Output the [X, Y] coordinate of the center of the cell containing the given text.  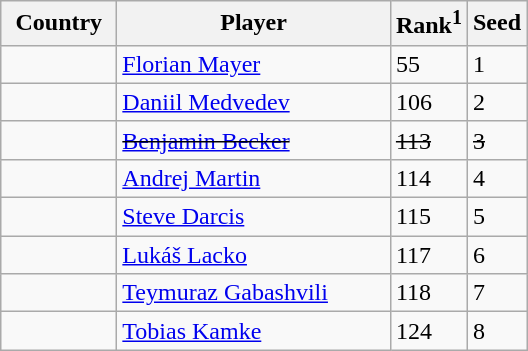
3 [496, 140]
118 [428, 293]
Daniil Medvedev [254, 102]
8 [496, 331]
115 [428, 217]
6 [496, 255]
Florian Mayer [254, 64]
Teymuraz Gabashvili [254, 293]
Tobias Kamke [254, 331]
7 [496, 293]
Country [59, 24]
5 [496, 217]
Benjamin Becker [254, 140]
4 [496, 178]
Andrej Martin [254, 178]
Seed [496, 24]
106 [428, 102]
113 [428, 140]
1 [496, 64]
Player [254, 24]
Steve Darcis [254, 217]
2 [496, 102]
Rank1 [428, 24]
Lukáš Lacko [254, 255]
124 [428, 331]
117 [428, 255]
114 [428, 178]
55 [428, 64]
